Detect which cell encompasses the target text, then output its [x, y] center coordinate. 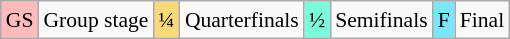
Semifinals [381, 20]
½ [317, 20]
F [444, 20]
Group stage [96, 20]
Quarterfinals [242, 20]
GS [20, 20]
Final [482, 20]
¼ [166, 20]
